Scan for the cell matching the given text and deliver its (x, y) coordinate at center. 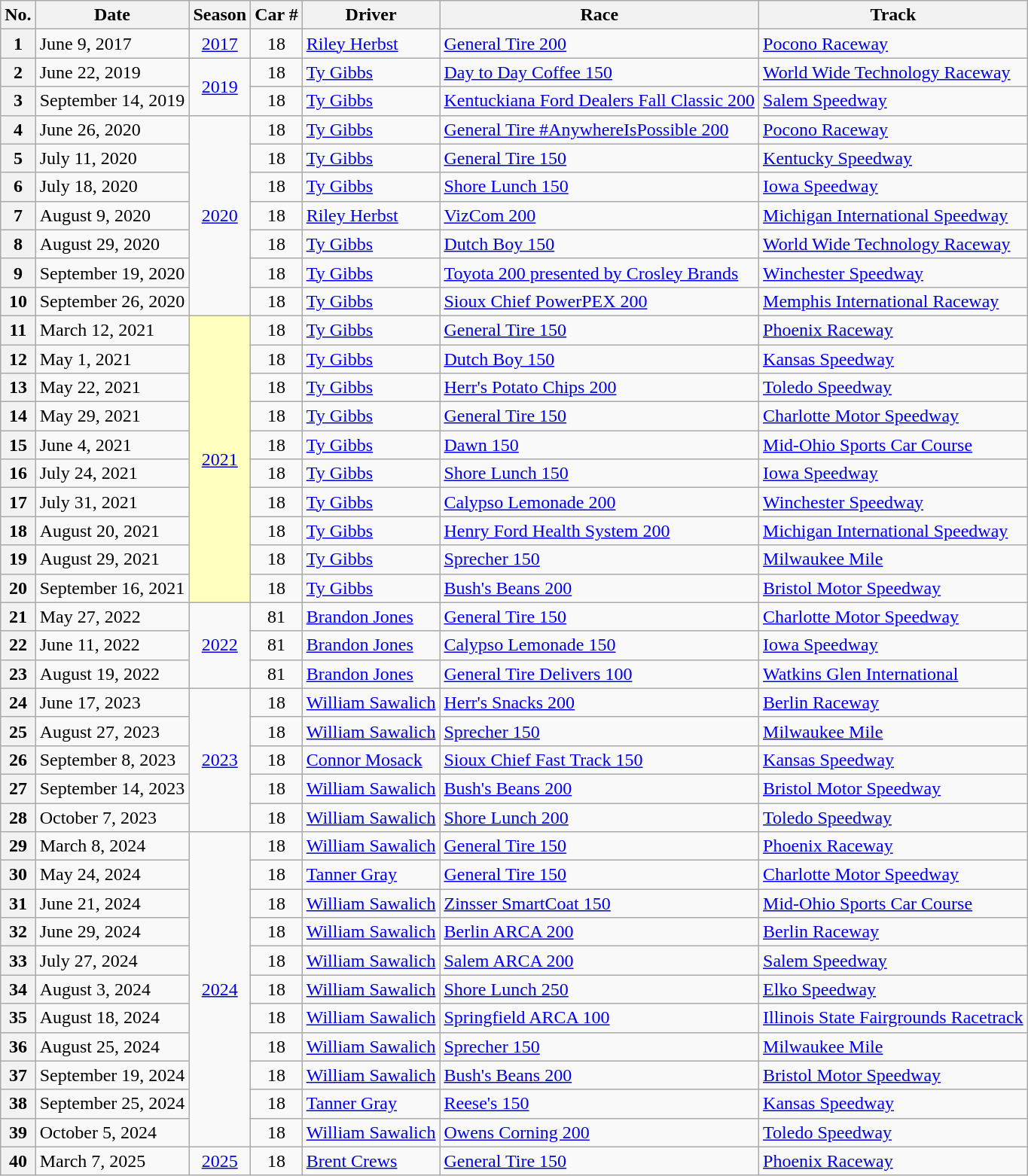
Elko Speedway (893, 989)
4 (18, 129)
2 (18, 72)
May 1, 2021 (112, 359)
15 (18, 445)
September 8, 2023 (112, 760)
September 16, 2021 (112, 588)
23 (18, 674)
Reese's 150 (599, 1104)
35 (18, 1018)
August 9, 2020 (112, 215)
11 (18, 330)
General Tire #AnywhereIsPossible 200 (599, 129)
24 (18, 702)
Dawn 150 (599, 445)
19 (18, 559)
26 (18, 760)
Date (112, 15)
August 18, 2024 (112, 1018)
Car # (277, 15)
Salem ARCA 200 (599, 961)
2024 (220, 989)
36 (18, 1047)
June 22, 2019 (112, 72)
General Tire 200 (599, 44)
2019 (220, 87)
August 20, 2021 (112, 531)
2023 (220, 760)
October 5, 2024 (112, 1132)
September 25, 2024 (112, 1104)
July 27, 2024 (112, 961)
Memphis International Raceway (893, 301)
Sioux Chief Fast Track 150 (599, 760)
17 (18, 502)
33 (18, 961)
27 (18, 788)
37 (18, 1075)
Day to Day Coffee 150 (599, 72)
16 (18, 474)
July 18, 2020 (112, 187)
2021 (220, 459)
August 3, 2024 (112, 989)
June 29, 2024 (112, 932)
August 25, 2024 (112, 1047)
May 29, 2021 (112, 416)
Illinois State Fairgrounds Racetrack (893, 1018)
Herr's Snacks 200 (599, 702)
39 (18, 1132)
2022 (220, 645)
Track (893, 15)
40 (18, 1161)
Season (220, 15)
8 (18, 244)
Henry Ford Health System 200 (599, 531)
June 21, 2024 (112, 903)
2020 (220, 215)
Herr's Potato Chips 200 (599, 388)
22 (18, 645)
June 9, 2017 (112, 44)
Driver (371, 15)
June 4, 2021 (112, 445)
No. (18, 15)
March 12, 2021 (112, 330)
38 (18, 1104)
Watkins Glen International (893, 674)
12 (18, 359)
3 (18, 101)
August 27, 2023 (112, 731)
29 (18, 846)
5 (18, 158)
June 26, 2020 (112, 129)
7 (18, 215)
August 29, 2021 (112, 559)
March 8, 2024 (112, 846)
9 (18, 273)
2025 (220, 1161)
Berlin ARCA 200 (599, 932)
Zinsser SmartCoat 150 (599, 903)
Race (599, 15)
July 11, 2020 (112, 158)
August 19, 2022 (112, 674)
10 (18, 301)
October 7, 2023 (112, 817)
September 19, 2020 (112, 273)
July 31, 2021 (112, 502)
6 (18, 187)
September 26, 2020 (112, 301)
21 (18, 617)
September 14, 2023 (112, 788)
Shore Lunch 200 (599, 817)
August 29, 2020 (112, 244)
30 (18, 875)
May 27, 2022 (112, 617)
25 (18, 731)
General Tire Delivers 100 (599, 674)
Springfield ARCA 100 (599, 1018)
32 (18, 932)
Toyota 200 presented by Crosley Brands (599, 273)
Connor Mosack (371, 760)
Kentuckiana Ford Dealers Fall Classic 200 (599, 101)
1 (18, 44)
13 (18, 388)
September 14, 2019 (112, 101)
Sioux Chief PowerPEX 200 (599, 301)
March 7, 2025 (112, 1161)
May 22, 2021 (112, 388)
September 19, 2024 (112, 1075)
34 (18, 989)
July 24, 2021 (112, 474)
28 (18, 817)
20 (18, 588)
June 11, 2022 (112, 645)
31 (18, 903)
VizCom 200 (599, 215)
Shore Lunch 250 (599, 989)
Calypso Lemonade 200 (599, 502)
May 24, 2024 (112, 875)
Calypso Lemonade 150 (599, 645)
Kentucky Speedway (893, 158)
June 17, 2023 (112, 702)
2017 (220, 44)
14 (18, 416)
Owens Corning 200 (599, 1132)
Brent Crews (371, 1161)
